Return the [X, Y] coordinate for the center point of the cell that contains the specified text.  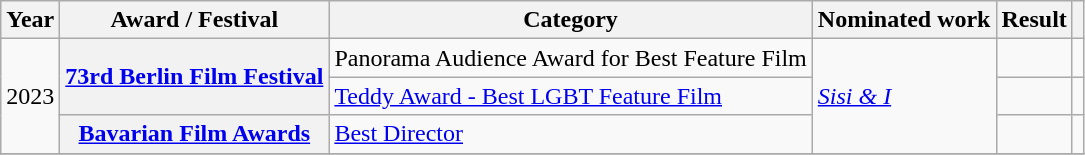
Award / Festival [194, 20]
Best Director [570, 134]
73rd Berlin Film Festival [194, 77]
Teddy Award - Best LGBT Feature Film [570, 96]
Panorama Audience Award for Best Feature Film [570, 58]
Result [1034, 20]
Sisi & I [904, 96]
Bavarian Film Awards [194, 134]
Category [570, 20]
2023 [30, 96]
Nominated work [904, 20]
Year [30, 20]
